Pinpoint the cell where the given text exists, returning its (X, Y) midpoint coordinate. 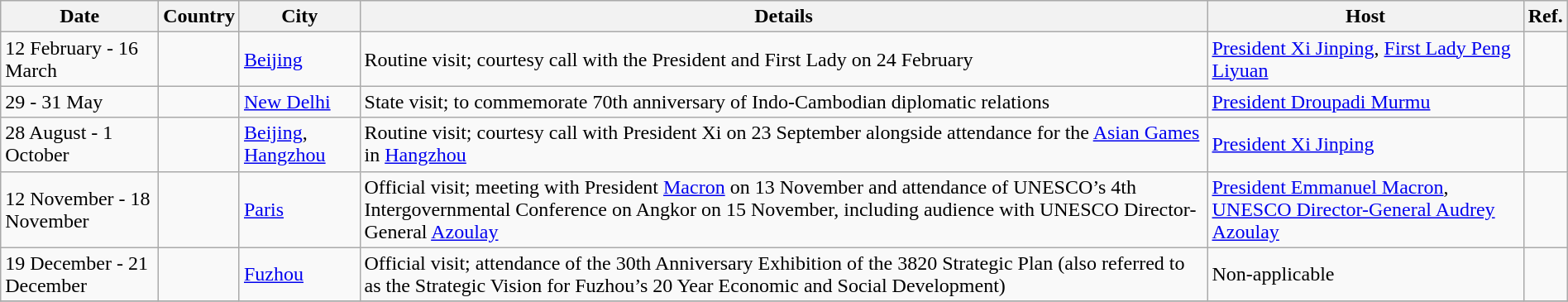
Non-applicable (1365, 275)
Beijing (299, 60)
Details (784, 17)
Paris (299, 209)
Host (1365, 17)
Date (79, 17)
Country (199, 17)
12 February - 16 March (79, 60)
President Xi Jinping, First Lady Peng Liyuan (1365, 60)
President Xi Jinping (1365, 144)
President Emmanuel Macron, UNESCO Director-General Audrey Azoulay (1365, 209)
New Delhi (299, 102)
Routine visit; courtesy call with President Xi on 23 September alongside attendance for the Asian Games in Hangzhou (784, 144)
Routine visit; courtesy call with the President and First Lady on 24 February (784, 60)
President Droupadi Murmu (1365, 102)
Fuzhou (299, 275)
Beijing, Hangzhou (299, 144)
State visit; to commemorate 70th anniversary of Indo-Cambodian diplomatic relations (784, 102)
28 August - 1 October (79, 144)
29 - 31 May (79, 102)
19 December - 21 December (79, 275)
Ref. (1545, 17)
12 November - 18 November (79, 209)
City (299, 17)
